Locate the cell with the specified text and output its (X, Y) center coordinate. 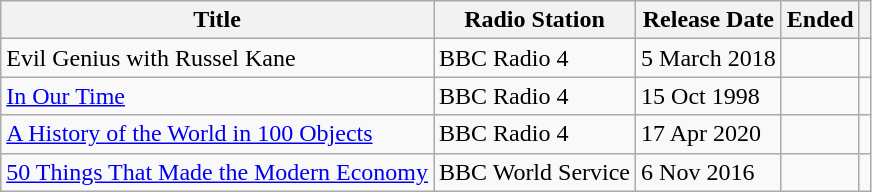
6 Nov 2016 (709, 172)
A History of the World in 100 Objects (218, 134)
5 March 2018 (709, 58)
Release Date (709, 20)
BBC World Service (535, 172)
Evil Genius with Russel Kane (218, 58)
Radio Station (535, 20)
Title (218, 20)
15 Oct 1998 (709, 96)
In Our Time (218, 96)
Ended (820, 20)
50 Things That Made the Modern Economy (218, 172)
17 Apr 2020 (709, 134)
